Identify which cell holds the provided text, then report its (x, y) central coordinate. 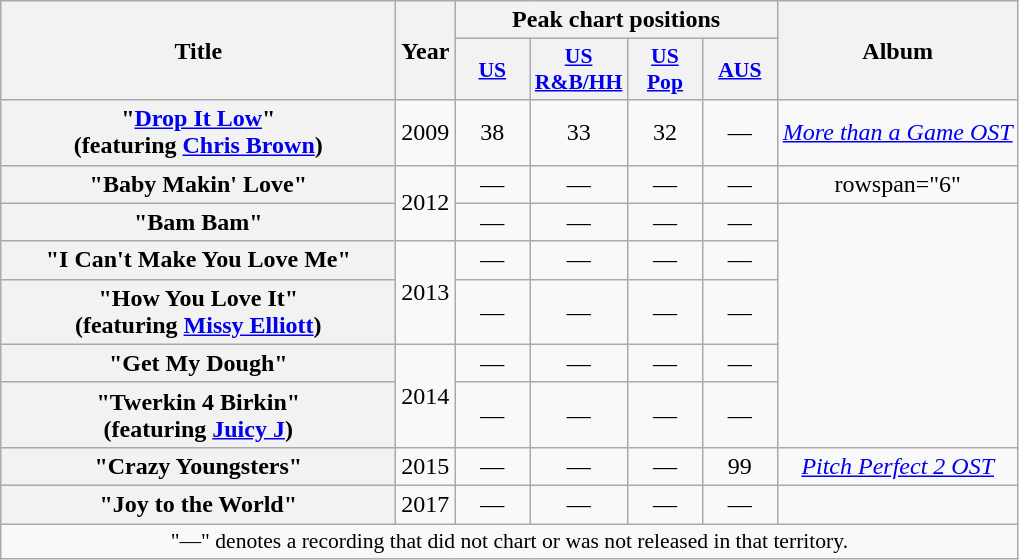
Title (198, 50)
2013 (426, 292)
Pitch Perfect 2 OST (898, 466)
"Baby Makin' Love" (198, 184)
US Pop (664, 70)
rowspan="6" (898, 184)
More than a Game OST (898, 132)
2017 (426, 504)
2009 (426, 132)
2015 (426, 466)
"Drop It Low" (featuring Chris Brown) (198, 132)
AUS (740, 70)
"Joy to the World" (198, 504)
38 (492, 132)
US (492, 70)
"Crazy Youngsters" (198, 466)
USR&B/HH (579, 70)
32 (664, 132)
"How You Love It"(featuring Missy Elliott) (198, 312)
Album (898, 50)
99 (740, 466)
2014 (426, 396)
2012 (426, 203)
"—" denotes a recording that did not chart or was not released in that territory. (510, 542)
33 (579, 132)
"Twerkin 4 Birkin"(featuring Juicy J) (198, 414)
Year (426, 50)
"Get My Dough" (198, 363)
Peak chart positions (616, 20)
"I Can't Make You Love Me" (198, 260)
"Bam Bam" (198, 222)
